Detect which cell encompasses the target text, then output its [X, Y] center coordinate. 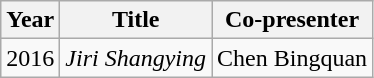
Year [30, 20]
Title [136, 20]
Chen Bingquan [292, 58]
Co-presenter [292, 20]
2016 [30, 58]
Jiri Shangying [136, 58]
